Identify which cell holds the provided text, then report its (X, Y) central coordinate. 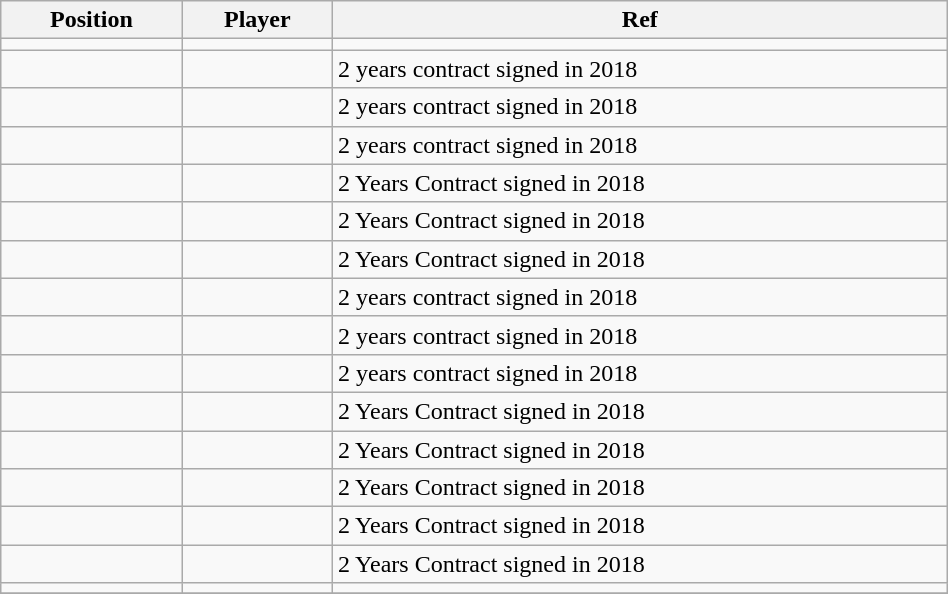
Ref (640, 20)
Player (257, 20)
Position (92, 20)
